Output the (x, y) coordinate of the center of the cell containing the given text.  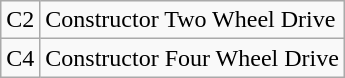
C4 (20, 58)
C2 (20, 20)
Constructor Four Wheel Drive (192, 58)
Constructor Two Wheel Drive (192, 20)
